Detect which cell encompasses the target text, then output its (x, y) center coordinate. 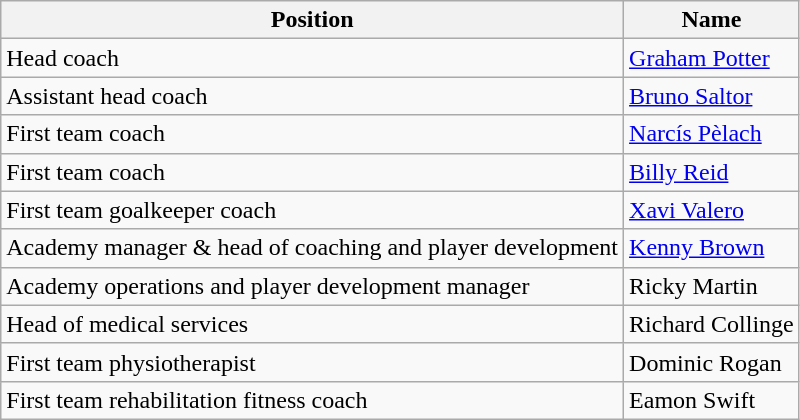
Academy manager & head of coaching and player development (312, 248)
First team physiotherapist (312, 362)
Richard Collinge (712, 324)
Ricky Martin (712, 286)
Billy Reid (712, 172)
Assistant head coach (312, 96)
Dominic Rogan (712, 362)
Head of medical services (312, 324)
Eamon Swift (712, 400)
Narcís Pèlach (712, 134)
Academy operations and player development manager (312, 286)
Head coach (312, 58)
Xavi Valero (712, 210)
Position (312, 20)
Graham Potter (712, 58)
First team goalkeeper coach (312, 210)
Bruno Saltor (712, 96)
Kenny Brown (712, 248)
First team rehabilitation fitness coach (312, 400)
Name (712, 20)
